Locate the cell with the specified text and output its [X, Y] center coordinate. 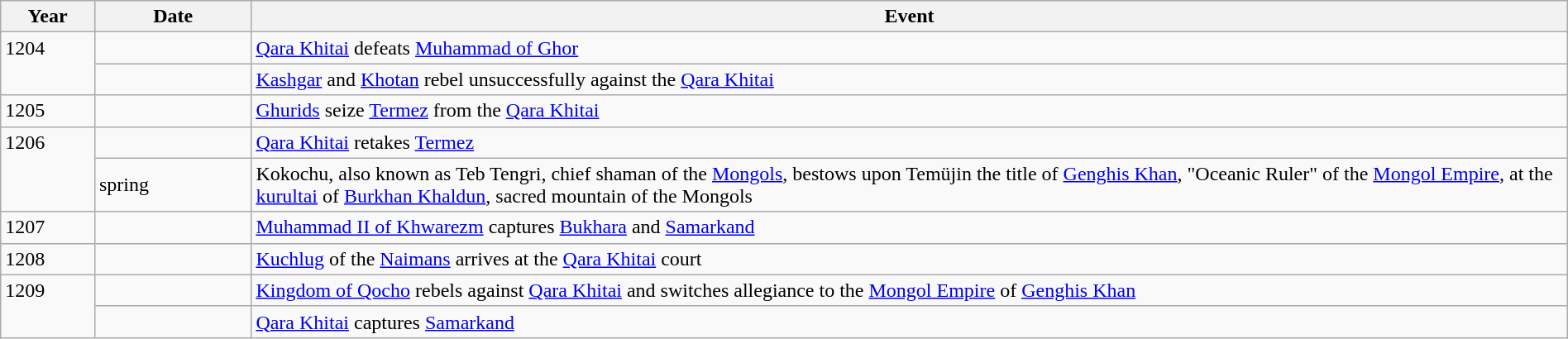
1205 [48, 111]
Event [910, 17]
Kingdom of Qocho rebels against Qara Khitai and switches allegiance to the Mongol Empire of Genghis Khan [910, 290]
Qara Khitai captures Samarkand [910, 322]
Kuchlug of the Naimans arrives at the Qara Khitai court [910, 259]
Date [172, 17]
1207 [48, 227]
Year [48, 17]
1206 [48, 169]
1209 [48, 306]
Qara Khitai defeats Muhammad of Ghor [910, 48]
Muhammad II of Khwarezm captures Bukhara and Samarkand [910, 227]
1204 [48, 64]
Qara Khitai retakes Termez [910, 142]
Kashgar and Khotan rebel unsuccessfully against the Qara Khitai [910, 79]
1208 [48, 259]
spring [172, 185]
Ghurids seize Termez from the Qara Khitai [910, 111]
